Detect which cell encompasses the target text, then output its [X, Y] center coordinate. 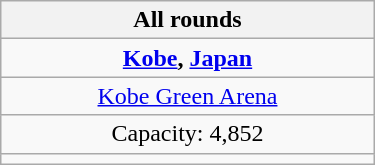
Kobe Green Arena [188, 96]
All rounds [188, 20]
Kobe, Japan [188, 58]
Capacity: 4,852 [188, 134]
